Determine the [X, Y] coordinate at the center of the cell enclosing the given text.  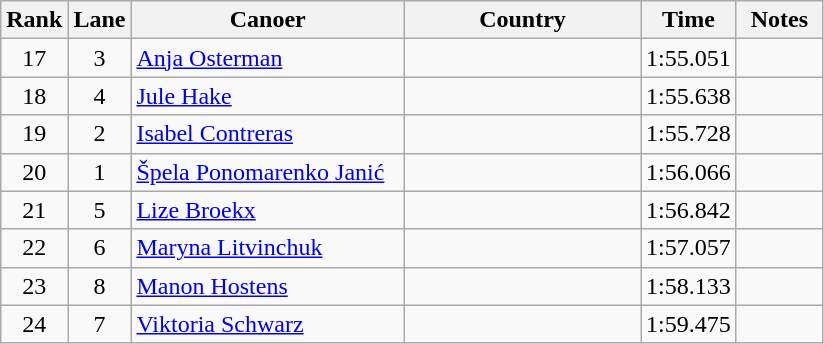
3 [100, 58]
19 [34, 134]
4 [100, 96]
17 [34, 58]
Maryna Litvinchuk [268, 248]
Lize Broekx [268, 210]
1:59.475 [689, 324]
1:56.842 [689, 210]
1:55.728 [689, 134]
18 [34, 96]
Anja Osterman [268, 58]
24 [34, 324]
1:55.638 [689, 96]
1:56.066 [689, 172]
20 [34, 172]
Rank [34, 20]
8 [100, 286]
Lane [100, 20]
1:58.133 [689, 286]
21 [34, 210]
Jule Hake [268, 96]
Špela Ponomarenko Janić [268, 172]
Isabel Contreras [268, 134]
1 [100, 172]
6 [100, 248]
Manon Hostens [268, 286]
5 [100, 210]
Viktoria Schwarz [268, 324]
7 [100, 324]
Country [522, 20]
2 [100, 134]
22 [34, 248]
Notes [779, 20]
1:57.057 [689, 248]
Canoer [268, 20]
23 [34, 286]
Time [689, 20]
1:55.051 [689, 58]
